Detect which cell encompasses the target text, then output its (X, Y) center coordinate. 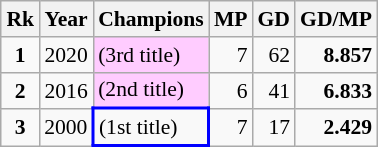
1 (20, 55)
MP (231, 19)
2016 (66, 90)
2000 (66, 128)
17 (274, 128)
Rk (20, 19)
(2nd title) (151, 90)
2020 (66, 55)
(1st title) (151, 128)
Champions (151, 19)
41 (274, 90)
6 (231, 90)
Year (66, 19)
8.857 (336, 55)
2.429 (336, 128)
2 (20, 90)
(3rd title) (151, 55)
62 (274, 55)
6.833 (336, 90)
3 (20, 128)
GD (274, 19)
GD/MP (336, 19)
